Return the [x, y] coordinate for the center point of the cell that contains the specified text.  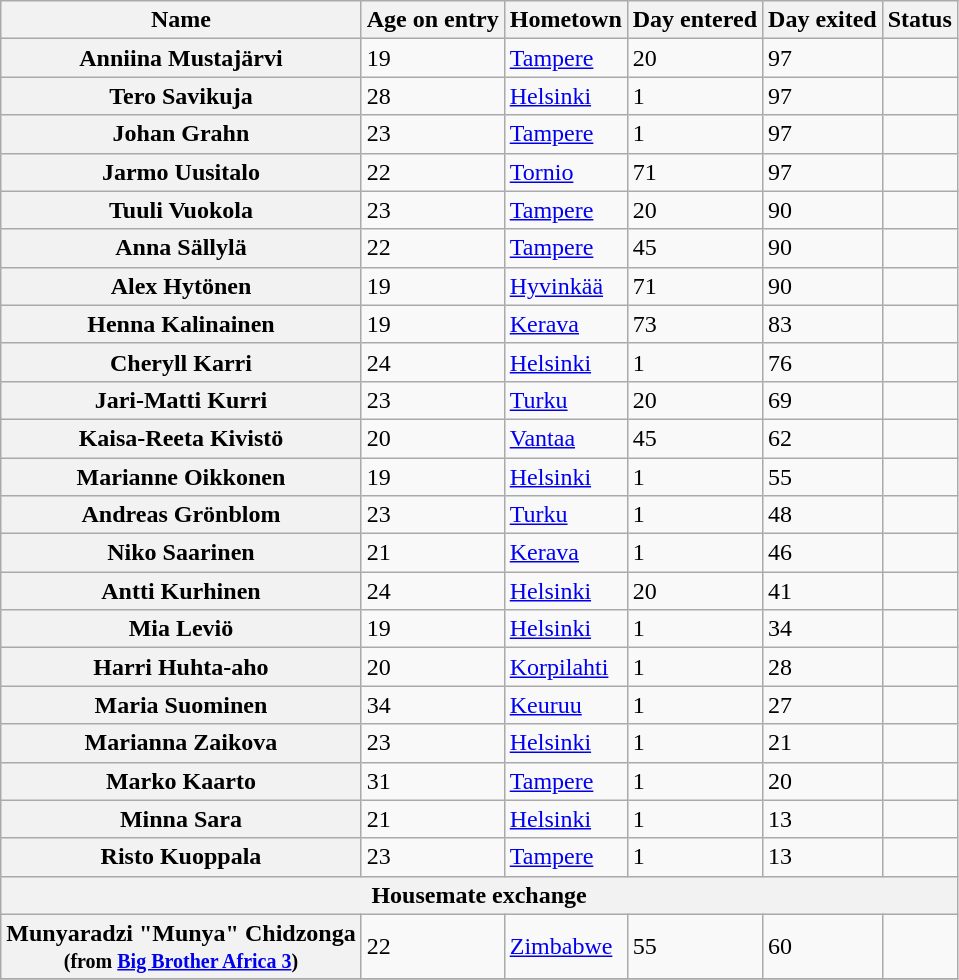
Alex Hytönen [181, 286]
83 [823, 324]
Name [181, 20]
Kaisa-Reeta Kivistö [181, 438]
27 [823, 705]
Cheryll Karri [181, 362]
Johan Grahn [181, 134]
Risto Kuoppala [181, 857]
Tuuli Vuokola [181, 210]
Anniina Mustajärvi [181, 58]
62 [823, 438]
Mia Leviö [181, 629]
69 [823, 400]
Korpilahti [566, 667]
Munyaradzi "Munya" Chidzonga(from Big Brother Africa 3) [181, 946]
Anna Sällylä [181, 248]
Zimbabwe [566, 946]
60 [823, 946]
Minna Sara [181, 819]
Keuruu [566, 705]
Marianna Zaikova [181, 743]
46 [823, 553]
Niko Saarinen [181, 553]
Housemate exchange [480, 895]
Jarmo Uusitalo [181, 172]
Hyvinkää [566, 286]
Antti Kurhinen [181, 591]
Marko Kaarto [181, 781]
Day entered [694, 20]
Harri Huhta-aho [181, 667]
Marianne Oikkonen [181, 477]
Hometown [566, 20]
Vantaa [566, 438]
Jari-Matti Kurri [181, 400]
76 [823, 362]
31 [432, 781]
Tero Savikuja [181, 96]
Tornio [566, 172]
Age on entry [432, 20]
73 [694, 324]
Maria Suominen [181, 705]
Day exited [823, 20]
41 [823, 591]
Status [920, 20]
Andreas Grönblom [181, 515]
Henna Kalinainen [181, 324]
48 [823, 515]
